Locate the cell with the specified text and output its [X, Y] center coordinate. 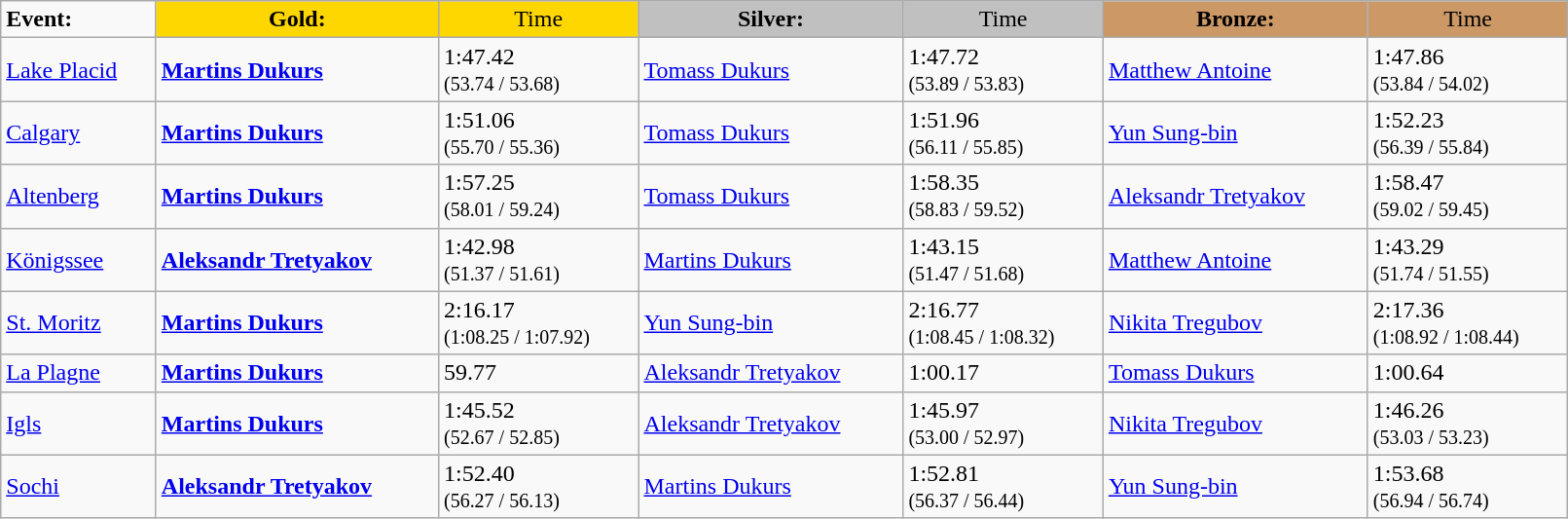
1:00.64 [1468, 373]
1:00.17 [1003, 373]
Gold: [297, 19]
Silver: [771, 19]
Igls [79, 423]
Sochi [79, 487]
La Plagne [79, 373]
1:57.25(58.01 / 59.24) [538, 197]
1:51.06(55.70 / 55.36) [538, 132]
2:16.17(1:08.25 / 1:07.92) [538, 323]
2:17.36(1:08.92 / 1:08.44) [1468, 323]
1:43.29(51.74 / 51.55) [1468, 259]
1:52.40(56.27 / 56.13) [538, 487]
1:43.15(51.47 / 51.68) [1003, 259]
2:16.77(1:08.45 / 1:08.32) [1003, 323]
Altenberg [79, 197]
1:52.81(56.37 / 56.44) [1003, 487]
1:58.47(59.02 / 59.45) [1468, 197]
Calgary [79, 132]
59.77 [538, 373]
1:45.97(53.00 / 52.97) [1003, 423]
Königssee [79, 259]
1:58.35(58.83 / 59.52) [1003, 197]
1:46.26(53.03 / 53.23) [1468, 423]
Lake Placid [79, 70]
Bronze: [1235, 19]
Event: [79, 19]
1:51.96(56.11 / 55.85) [1003, 132]
1:47.86(53.84 / 54.02) [1468, 70]
1:52.23(56.39 / 55.84) [1468, 132]
1:47.72(53.89 / 53.83) [1003, 70]
1:45.52(52.67 / 52.85) [538, 423]
1:53.68(56.94 / 56.74) [1468, 487]
St. Moritz [79, 323]
1:42.98(51.37 / 51.61) [538, 259]
1:47.42(53.74 / 53.68) [538, 70]
